Scan for the cell matching the given text and deliver its [x, y] coordinate at center. 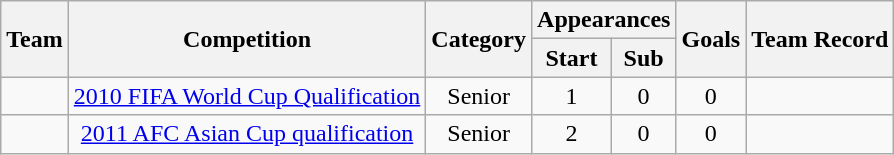
2010 FIFA World Cup Qualification [247, 96]
Appearances [604, 20]
Team [35, 39]
Start [572, 58]
Team Record [820, 39]
2011 AFC Asian Cup qualification [247, 134]
2 [572, 134]
Goals [711, 39]
1 [572, 96]
Category [479, 39]
Sub [644, 58]
Competition [247, 39]
